For the text-containing cell, return its midpoint in (x, y) coordinate format. 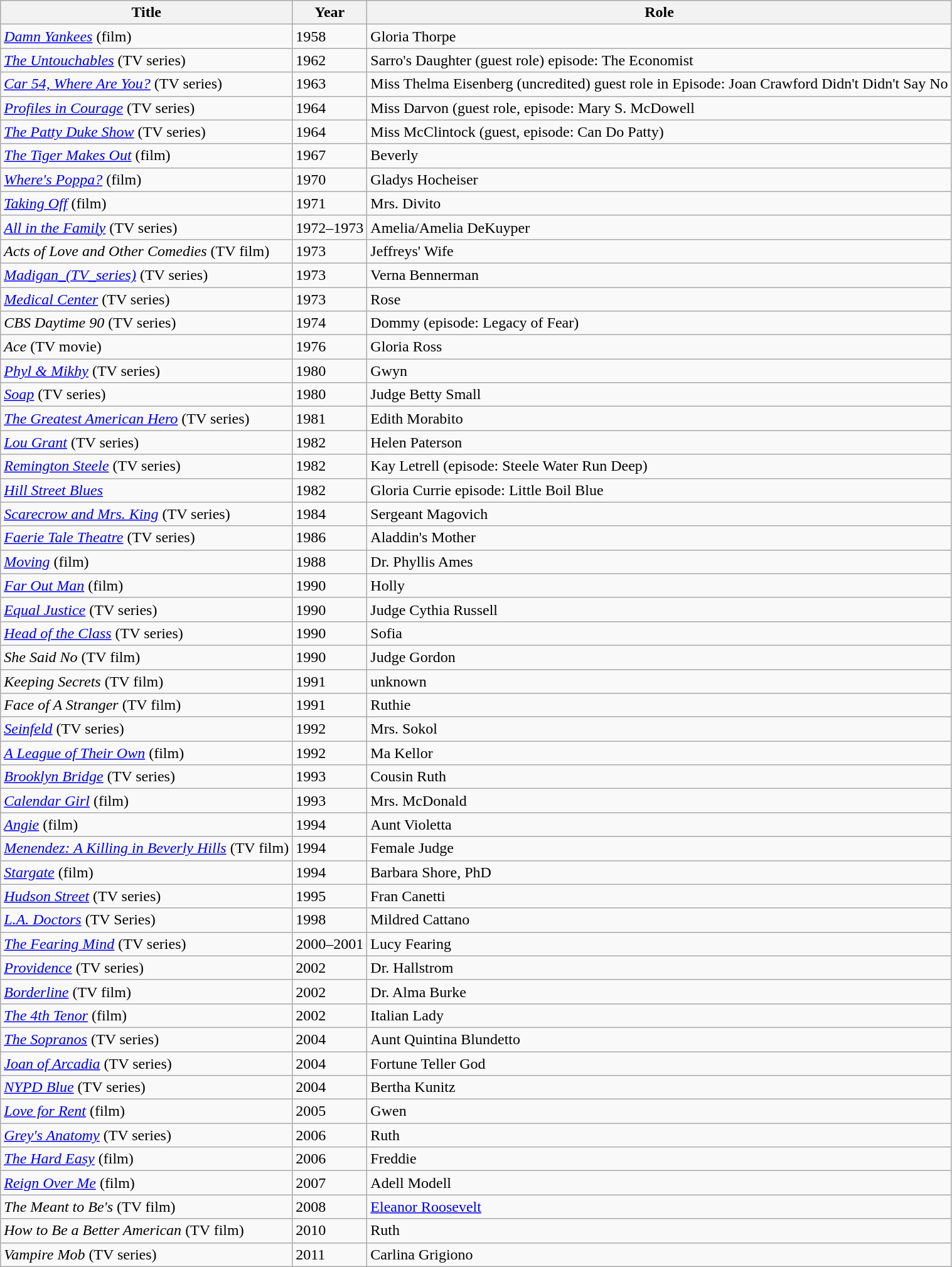
Soap (TV series) (147, 395)
Dr. Phyllis Ames (659, 562)
Grey's Anatomy (TV series) (147, 1135)
Kay Letrell (episode: Steele Water Run Deep) (659, 466)
Lucy Fearing (659, 944)
Hill Street Blues (147, 490)
Sergeant Magovich (659, 514)
CBS Daytime 90 (TV series) (147, 323)
Gloria Currie episode: Little Boil Blue (659, 490)
Gladys Hocheiser (659, 179)
Hudson Street (TV series) (147, 896)
Jeffreys' Wife (659, 251)
Gwyn (659, 371)
2011 (330, 1254)
Miss McClintock (guest, episode: Can Do Patty) (659, 132)
Ace (TV movie) (147, 347)
Head of the Class (TV series) (147, 633)
1995 (330, 896)
L.A. Doctors (TV Series) (147, 920)
1981 (330, 419)
Menendez: A Killing in Beverly Hills (TV film) (147, 848)
1988 (330, 562)
Dommy (episode: Legacy of Fear) (659, 323)
Scarecrow and Mrs. King (TV series) (147, 514)
The Greatest American Hero (TV series) (147, 419)
2005 (330, 1111)
Italian Lady (659, 1015)
2008 (330, 1207)
Acts of Love and Other Comedies (TV film) (147, 251)
Vampire Mob (TV series) (147, 1254)
She Said No (TV film) (147, 657)
1998 (330, 920)
2007 (330, 1183)
The Meant to Be's (TV film) (147, 1207)
Aunt Violetta (659, 825)
Barbara Shore, PhD (659, 872)
Medical Center (TV series) (147, 299)
Taking Off (film) (147, 203)
The Tiger Makes Out (film) (147, 156)
Rose (659, 299)
Borderline (TV film) (147, 992)
Dr. Alma Burke (659, 992)
Providence (TV series) (147, 968)
1958 (330, 36)
The 4th Tenor (film) (147, 1015)
Where's Poppa? (film) (147, 179)
Brooklyn Bridge (TV series) (147, 777)
1974 (330, 323)
Dr. Hallstrom (659, 968)
Calendar Girl (film) (147, 801)
Faerie Tale Theatre (TV series) (147, 538)
2000–2001 (330, 944)
1972–1973 (330, 227)
Fortune Teller God (659, 1064)
1986 (330, 538)
Gloria Thorpe (659, 36)
Equal Justice (TV series) (147, 609)
Edith Morabito (659, 419)
Aunt Quintina Blundetto (659, 1039)
Beverly (659, 156)
unknown (659, 681)
Damn Yankees (film) (147, 36)
Title (147, 13)
1962 (330, 60)
Remington Steele (TV series) (147, 466)
Verna Bennerman (659, 275)
Gloria Ross (659, 347)
Cousin Ruth (659, 777)
Lou Grant (TV series) (147, 442)
Far Out Man (film) (147, 585)
The Fearing Mind (TV series) (147, 944)
Angie (film) (147, 825)
Seinfeld (TV series) (147, 729)
The Hard Easy (film) (147, 1159)
Holly (659, 585)
Role (659, 13)
1984 (330, 514)
1971 (330, 203)
Helen Paterson (659, 442)
1967 (330, 156)
Miss Darvon (guest role, episode: Mary S. McDowell (659, 108)
Mrs. Divito (659, 203)
The Untouchables (TV series) (147, 60)
All in the Family (TV series) (147, 227)
Love for Rent (film) (147, 1111)
Carlina Grigiono (659, 1254)
Amelia/Amelia DeKuyper (659, 227)
A League of Their Own (film) (147, 753)
Joan of Arcadia (TV series) (147, 1064)
Freddie (659, 1159)
Year (330, 13)
Aladdin's Mother (659, 538)
Phyl & Mikhy (TV series) (147, 371)
How to Be a Better American (TV film) (147, 1231)
The Sopranos (TV series) (147, 1039)
1970 (330, 179)
Judge Cythia Russell (659, 609)
Ma Kellor (659, 753)
Fran Canetti (659, 896)
Mrs. Sokol (659, 729)
Stargate (film) (147, 872)
Profiles in Courage (TV series) (147, 108)
1976 (330, 347)
Eleanor Roosevelt (659, 1207)
Gwen (659, 1111)
Reign Over Me (film) (147, 1183)
Madigan_(TV_series) (TV series) (147, 275)
Keeping Secrets (TV film) (147, 681)
Ruthie (659, 705)
Female Judge (659, 848)
Miss Thelma Eisenberg (uncredited) guest role in Episode: Joan Crawford Didn't Didn't Say No (659, 84)
2010 (330, 1231)
NYPD Blue (TV series) (147, 1088)
Car 54, Where Are You? (TV series) (147, 84)
Face of A Stranger (TV film) (147, 705)
1963 (330, 84)
Bertha Kunitz (659, 1088)
Moving (film) (147, 562)
Mrs. McDonald (659, 801)
The Patty Duke Show (TV series) (147, 132)
Sofia (659, 633)
Judge Betty Small (659, 395)
Adell Modell (659, 1183)
Sarro's Daughter (guest role) episode: The Economist (659, 60)
Mildred Cattano (659, 920)
Judge Gordon (659, 657)
